Return [x, y] of the center of cell containing provided text 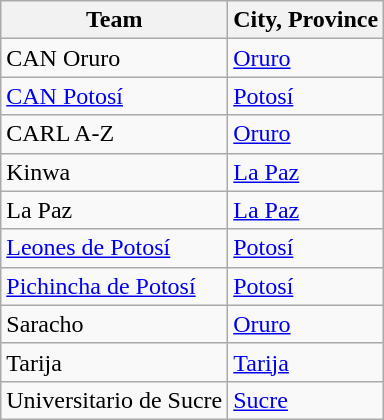
CARL A-Z [114, 134]
Leones de Potosí [114, 248]
CAN Oruro [114, 58]
CAN Potosí [114, 96]
Pichincha de Potosí [114, 286]
City, Province [306, 20]
Kinwa [114, 172]
Team [114, 20]
Universitario de Sucre [114, 400]
Sucre [306, 400]
Saracho [114, 324]
